From the cell containing the given text, extract its center point as (x, y) coordinate. 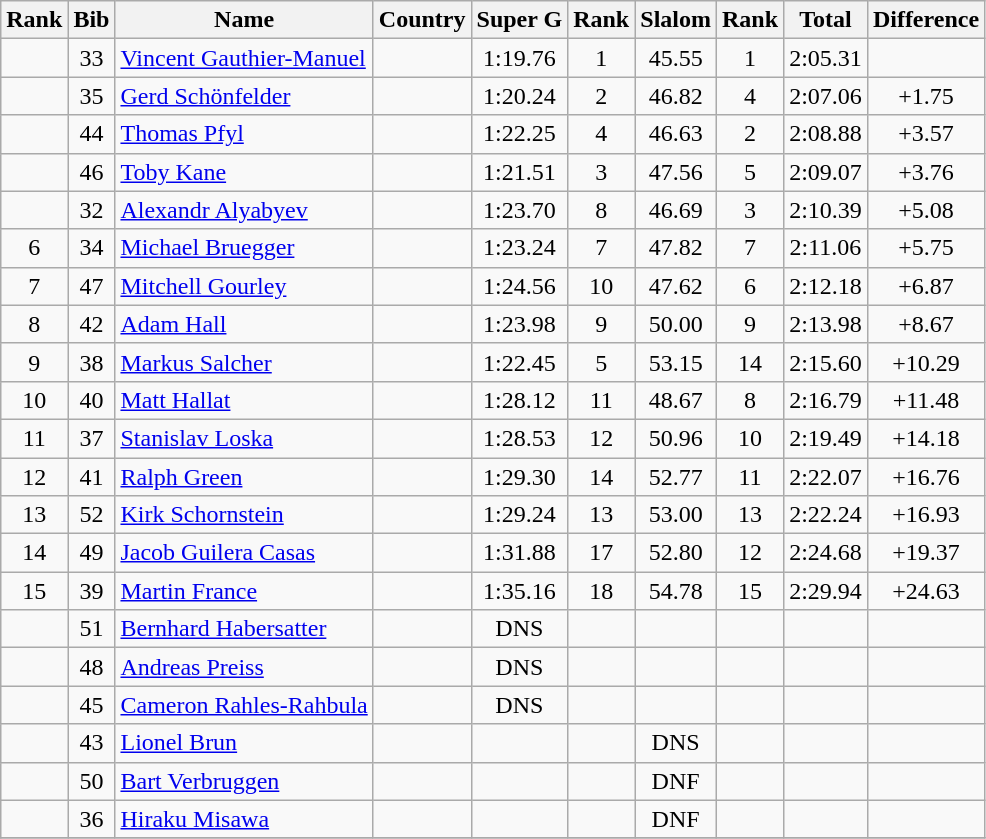
Michael Bruegger (244, 248)
Vincent Gauthier-Manuel (244, 58)
Andreas Preiss (244, 667)
Lionel Brun (244, 743)
38 (92, 362)
52.80 (676, 553)
Adam Hall (244, 324)
1:31.88 (520, 553)
53.15 (676, 362)
48 (92, 667)
1:23.70 (520, 210)
2:07.06 (826, 96)
37 (92, 438)
41 (92, 477)
2:10.39 (826, 210)
2:12.18 (826, 286)
2:29.94 (826, 591)
+19.37 (926, 553)
32 (92, 210)
2:13.98 (826, 324)
2:22.24 (826, 515)
Country (422, 20)
46.63 (676, 134)
Martin France (244, 591)
Jacob Guilera Casas (244, 553)
52 (92, 515)
36 (92, 819)
2:09.07 (826, 172)
Alexandr Alyabyev (244, 210)
46 (92, 172)
Name (244, 20)
48.67 (676, 400)
1:22.45 (520, 362)
1:23.24 (520, 248)
46.82 (676, 96)
Toby Kane (244, 172)
+10.29 (926, 362)
1:28.53 (520, 438)
+6.87 (926, 286)
49 (92, 553)
Markus Salcher (244, 362)
50.96 (676, 438)
+14.18 (926, 438)
+24.63 (926, 591)
33 (92, 58)
1:21.51 (520, 172)
2:05.31 (826, 58)
+8.67 (926, 324)
Stanislav Loska (244, 438)
2:11.06 (826, 248)
+16.93 (926, 515)
51 (92, 629)
Kirk Schornstein (244, 515)
Total (826, 20)
35 (92, 96)
2:22.07 (826, 477)
1:29.24 (520, 515)
Ralph Green (244, 477)
Slalom (676, 20)
+5.75 (926, 248)
2:16.79 (826, 400)
43 (92, 743)
Difference (926, 20)
17 (602, 553)
50.00 (676, 324)
+3.57 (926, 134)
47.62 (676, 286)
1:23.98 (520, 324)
54.78 (676, 591)
39 (92, 591)
45.55 (676, 58)
47.56 (676, 172)
2:15.60 (826, 362)
42 (92, 324)
1:22.25 (520, 134)
Cameron Rahles-Rahbula (244, 705)
1:35.16 (520, 591)
44 (92, 134)
1:28.12 (520, 400)
2:24.68 (826, 553)
+11.48 (926, 400)
Hiraku Misawa (244, 819)
2:08.88 (826, 134)
Matt Hallat (244, 400)
2:19.49 (826, 438)
1:19.76 (520, 58)
Thomas Pfyl (244, 134)
Bib (92, 20)
47 (92, 286)
Bart Verbruggen (244, 781)
+5.08 (926, 210)
40 (92, 400)
+1.75 (926, 96)
18 (602, 591)
52.77 (676, 477)
Gerd Schönfelder (244, 96)
Mitchell Gourley (244, 286)
Bernhard Habersatter (244, 629)
+3.76 (926, 172)
1:24.56 (520, 286)
53.00 (676, 515)
+16.76 (926, 477)
34 (92, 248)
50 (92, 781)
1:20.24 (520, 96)
Super G (520, 20)
45 (92, 705)
1:29.30 (520, 477)
47.82 (676, 248)
46.69 (676, 210)
